Identify which cell holds the provided text, then report its [X, Y] central coordinate. 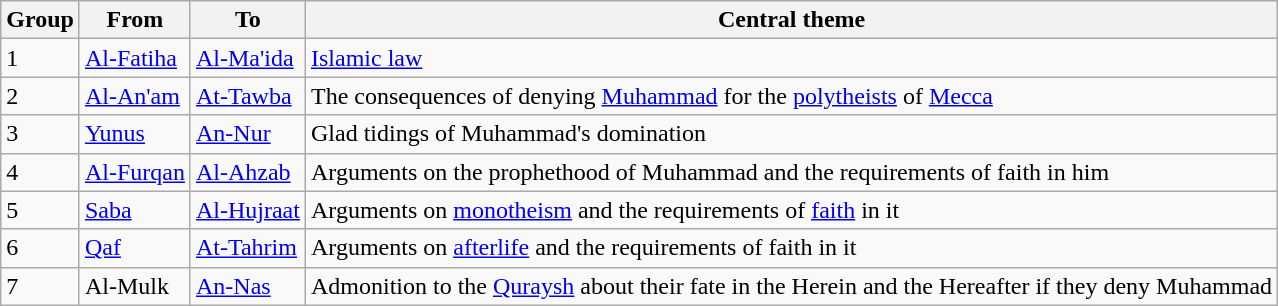
To [248, 20]
5 [40, 210]
Al-Hujraat [248, 210]
At-Tawba [248, 96]
Arguments on monotheism and the requirements of faith in it [791, 210]
Islamic law [791, 58]
1 [40, 58]
Qaf [134, 248]
Arguments on the prophethood of Muhammad and the requirements of faith in him [791, 172]
Central theme [791, 20]
6 [40, 248]
3 [40, 134]
Al-Mulk [134, 286]
An-Nas [248, 286]
Saba [134, 210]
From [134, 20]
Al-Ma'ida [248, 58]
At-Tahrim [248, 248]
Al-Fatiha [134, 58]
The consequences of denying Muhammad for the polytheists of Mecca [791, 96]
Al-Ahzab [248, 172]
Admonition to the Quraysh about their fate in the Herein and the Hereafter if they deny Muhammad [791, 286]
Arguments on afterlife and the requirements of faith in it [791, 248]
4 [40, 172]
7 [40, 286]
2 [40, 96]
Al-An'am [134, 96]
Yunus [134, 134]
Glad tidings of Muhammad's domination [791, 134]
Al-Furqan [134, 172]
Group [40, 20]
An-Nur [248, 134]
